Output the [x, y] coordinate of the center of the cell containing the given text.  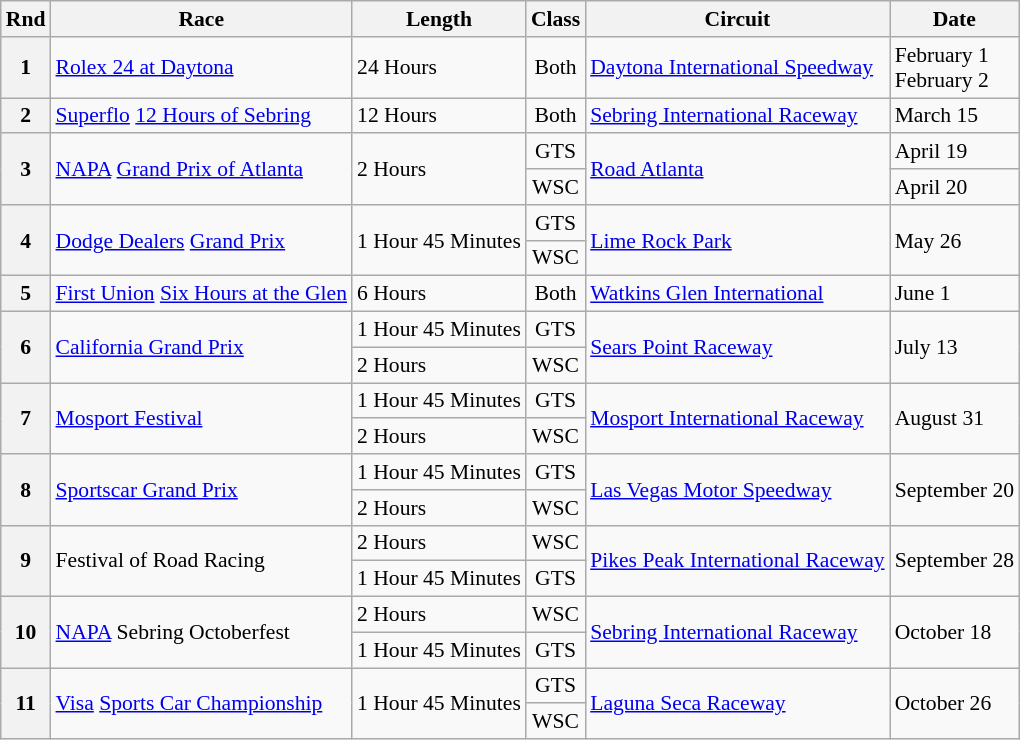
May 26 [954, 240]
October 18 [954, 632]
10 [26, 632]
Class [556, 19]
October 26 [954, 704]
Sportscar Grand Prix [201, 490]
Mosport International Raceway [737, 418]
Road Atlanta [737, 170]
Pikes Peak International Raceway [737, 560]
1 [26, 68]
Circuit [737, 19]
September 20 [954, 490]
11 [26, 704]
Rolex 24 at Daytona [201, 68]
9 [26, 560]
April 19 [954, 152]
Visa Sports Car Championship [201, 704]
Lime Rock Park [737, 240]
Laguna Seca Raceway [737, 704]
12 Hours [439, 116]
February 1February 2 [954, 68]
June 1 [954, 294]
Dodge Dealers Grand Prix [201, 240]
Watkins Glen International [737, 294]
Festival of Road Racing [201, 560]
Sears Point Raceway [737, 348]
8 [26, 490]
24 Hours [439, 68]
California Grand Prix [201, 348]
5 [26, 294]
3 [26, 170]
NAPA Grand Prix of Atlanta [201, 170]
August 31 [954, 418]
Length [439, 19]
2 [26, 116]
Superflo 12 Hours of Sebring [201, 116]
Las Vegas Motor Speedway [737, 490]
April 20 [954, 187]
6 [26, 348]
March 15 [954, 116]
Daytona International Speedway [737, 68]
Mosport Festival [201, 418]
First Union Six Hours at the Glen [201, 294]
September 28 [954, 560]
6 Hours [439, 294]
Date [954, 19]
4 [26, 240]
Race [201, 19]
July 13 [954, 348]
7 [26, 418]
NAPA Sebring Octoberfest [201, 632]
Rnd [26, 19]
